Pinpoint the cell where the given text exists, returning its [x, y] midpoint coordinate. 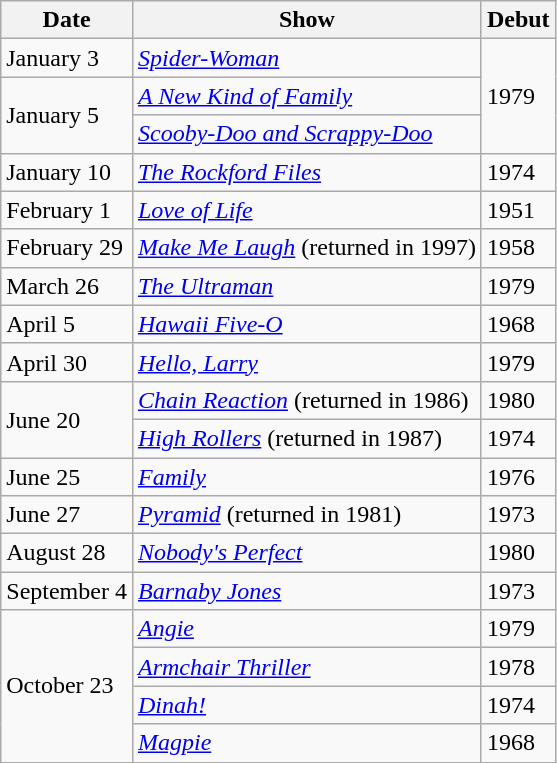
Scooby-Doo and Scrappy-Doo [306, 134]
Family [306, 477]
Angie [306, 629]
March 26 [67, 286]
August 28 [67, 553]
1976 [518, 477]
February 29 [67, 248]
June 20 [67, 419]
Nobody's Perfect [306, 553]
Make Me Laugh (returned in 1997) [306, 248]
Spider-Woman [306, 58]
1978 [518, 667]
January 3 [67, 58]
Debut [518, 20]
January 10 [67, 172]
Love of Life [306, 210]
Magpie [306, 743]
Chain Reaction (returned in 1986) [306, 400]
January 5 [67, 115]
1951 [518, 210]
Armchair Thriller [306, 667]
Dinah! [306, 705]
Date [67, 20]
Barnaby Jones [306, 591]
A New Kind of Family [306, 96]
Pyramid (returned in 1981) [306, 515]
April 30 [67, 362]
The Ultraman [306, 286]
February 1 [67, 210]
June 25 [67, 477]
Show [306, 20]
October 23 [67, 686]
June 27 [67, 515]
1958 [518, 248]
Hawaii Five-O [306, 324]
The Rockford Files [306, 172]
Hello, Larry [306, 362]
High Rollers (returned in 1987) [306, 438]
April 5 [67, 324]
September 4 [67, 591]
